Capture the cell that displays the provided text and extract its [X, Y] central coordinate. 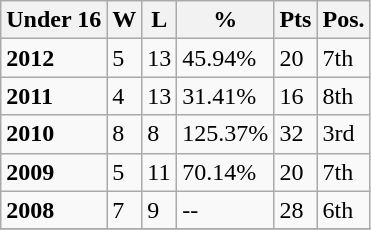
Pts [296, 20]
Pos. [344, 20]
2011 [54, 96]
4 [124, 96]
16 [296, 96]
-- [226, 210]
125.37% [226, 134]
3rd [344, 134]
28 [296, 210]
2008 [54, 210]
70.14% [226, 172]
2009 [54, 172]
Under 16 [54, 20]
45.94% [226, 58]
7 [124, 210]
L [160, 20]
W [124, 20]
6th [344, 210]
% [226, 20]
2012 [54, 58]
2010 [54, 134]
32 [296, 134]
9 [160, 210]
11 [160, 172]
8th [344, 96]
31.41% [226, 96]
